From the cell containing the given text, extract its center point as (X, Y) coordinate. 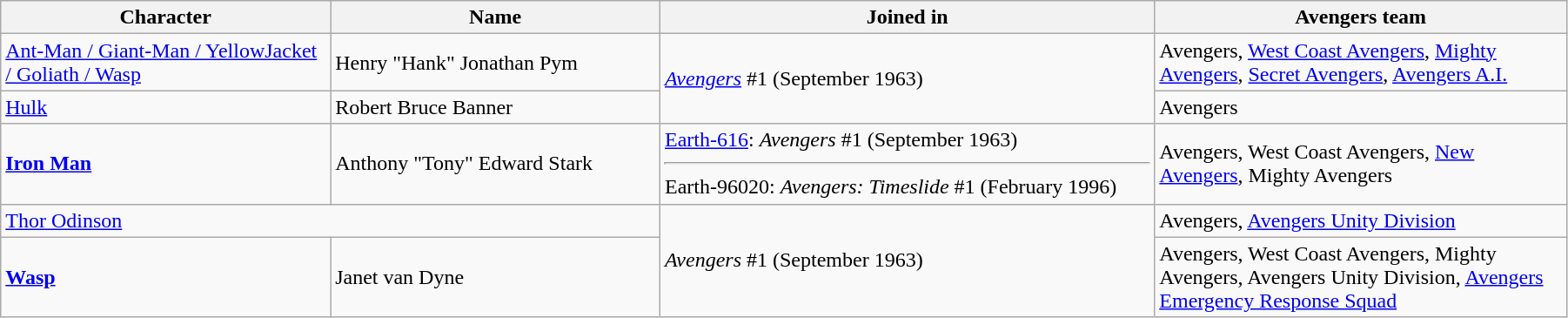
Avengers (1361, 107)
Thor Odinson (331, 220)
Avengers, Avengers Unity Division (1361, 220)
Ant-Man / Giant-Man / YellowJacket / Goliath / Wasp (165, 63)
Avengers, West Coast Avengers, Mighty Avengers, Secret Avengers, Avengers A.I. (1361, 63)
Joined in (907, 17)
Avengers, West Coast Avengers, Mighty Avengers, Avengers Unity Division, Avengers Emergency Response Squad (1361, 277)
Hulk (165, 107)
Earth-616: Avengers #1 (September 1963)Earth-96020: Avengers: Timeslide #1 (February 1996) (907, 164)
Avengers, West Coast Avengers, New Avengers, Mighty Avengers (1361, 164)
Name (496, 17)
Henry "Hank" Jonathan Pym (496, 63)
Anthony "Tony" Edward Stark (496, 164)
Avengers team (1361, 17)
Robert Bruce Banner (496, 107)
Iron Man (165, 164)
Janet van Dyne (496, 277)
Character (165, 17)
Wasp (165, 277)
